Capture the cell that displays the provided text and extract its [x, y] central coordinate. 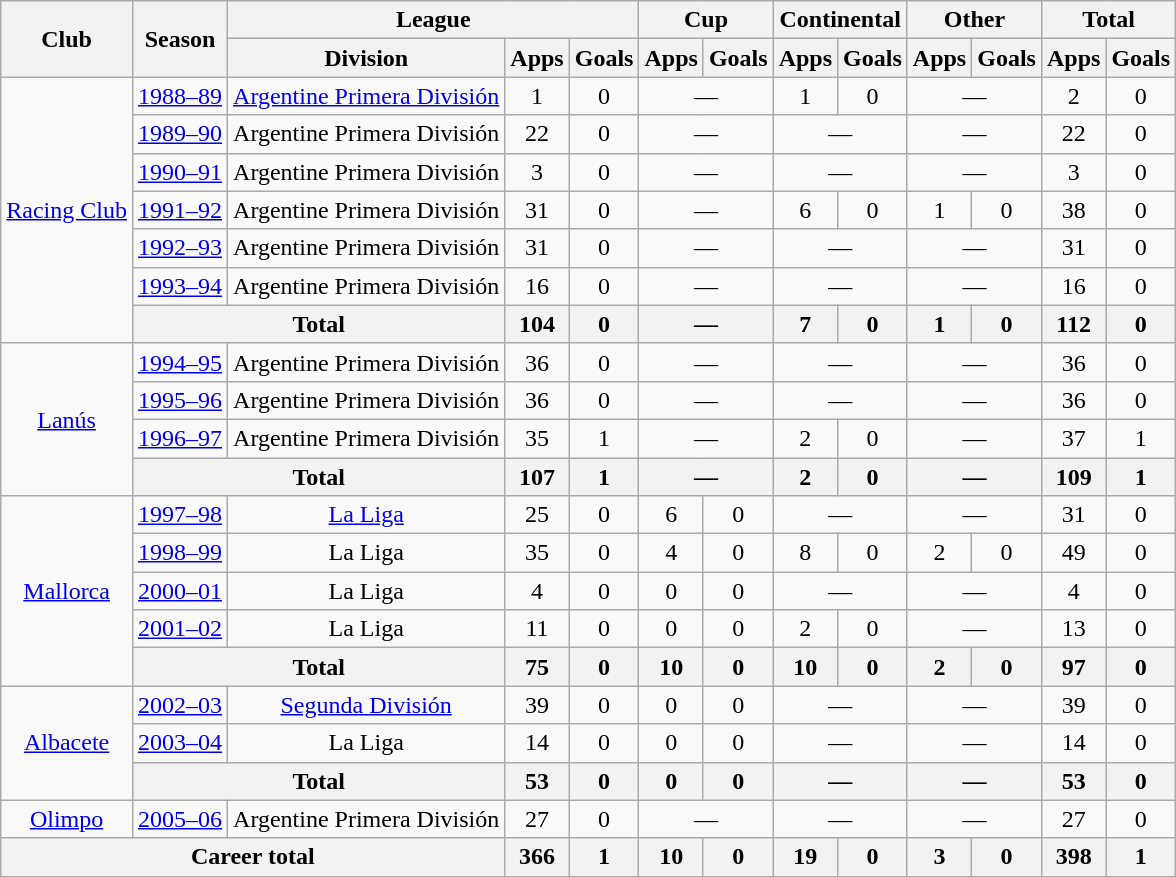
Club [67, 39]
398 [1073, 857]
1994–95 [180, 362]
Racing Club [67, 210]
1991–92 [180, 210]
97 [1073, 667]
112 [1073, 324]
Career total [253, 857]
1997–98 [180, 515]
104 [537, 324]
107 [537, 477]
366 [537, 857]
1992–93 [180, 248]
League [434, 20]
109 [1073, 477]
Other [974, 20]
Segunda División [366, 705]
2003–04 [180, 743]
38 [1073, 210]
2000–01 [180, 591]
1996–97 [180, 438]
13 [1073, 629]
49 [1073, 553]
1998–99 [180, 553]
2005–06 [180, 819]
2001–02 [180, 629]
2002–03 [180, 705]
75 [537, 667]
25 [537, 515]
1995–96 [180, 400]
Albacete [67, 743]
1990–91 [180, 172]
8 [805, 553]
Olimpo [67, 819]
1988–89 [180, 96]
7 [805, 324]
1989–90 [180, 134]
Continental [840, 20]
37 [1073, 438]
11 [537, 629]
1993–94 [180, 286]
19 [805, 857]
Season [180, 39]
Cup [706, 20]
Lanús [67, 419]
Mallorca [67, 591]
Division [366, 58]
